Provide the (X, Y) coordinate of the cell's center where the given text is located.  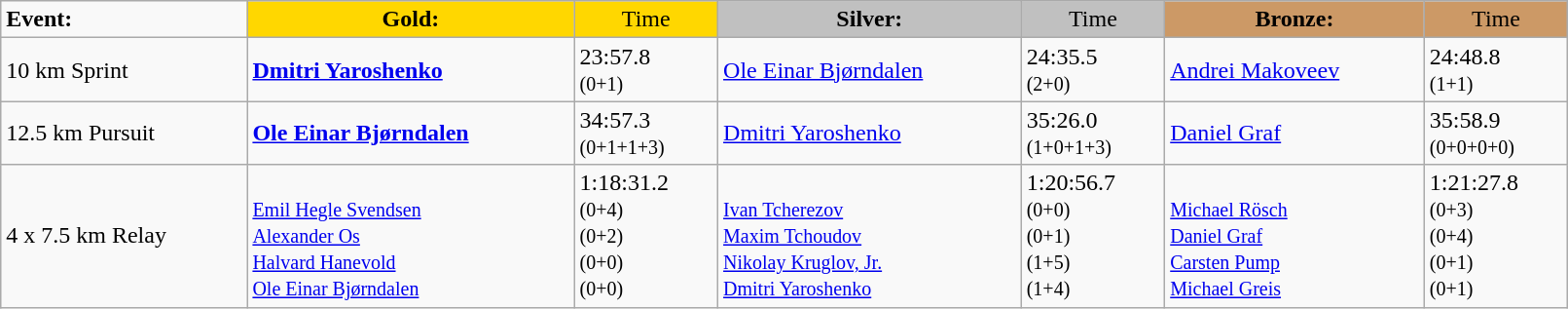
Daniel Graf (1295, 133)
Gold: (411, 19)
34:57.3(0+1+1+3) (646, 133)
Andrei Makoveev (1295, 70)
Michael RöschDaniel GrafCarsten PumpMichael Greis (1295, 236)
24:48.8(1+1) (1496, 70)
1:20:56.7(0+0)(0+1)(1+5)(1+4) (1093, 236)
23:57.8(0+1) (646, 70)
Silver: (870, 19)
Emil Hegle SvendsenAlexander OsHalvard HanevoldOle Einar Bjørndalen (411, 236)
35:58.9(0+0+0+0) (1496, 133)
35:26.0(1+0+1+3) (1093, 133)
10 km Sprint (125, 70)
24:35.5(2+0) (1093, 70)
12.5 km Pursuit (125, 133)
1:21:27.8(0+3)(0+4)(0+1)(0+1) (1496, 236)
4 x 7.5 km Relay (125, 236)
1:18:31.2(0+4)(0+2)(0+0)(0+0) (646, 236)
Bronze: (1295, 19)
Ivan TcherezovMaxim TchoudovNikolay Kruglov, Jr.Dmitri Yaroshenko (870, 236)
Event: (125, 19)
